Extract the (x, y) coordinate from the center of the cell holding the provided text.  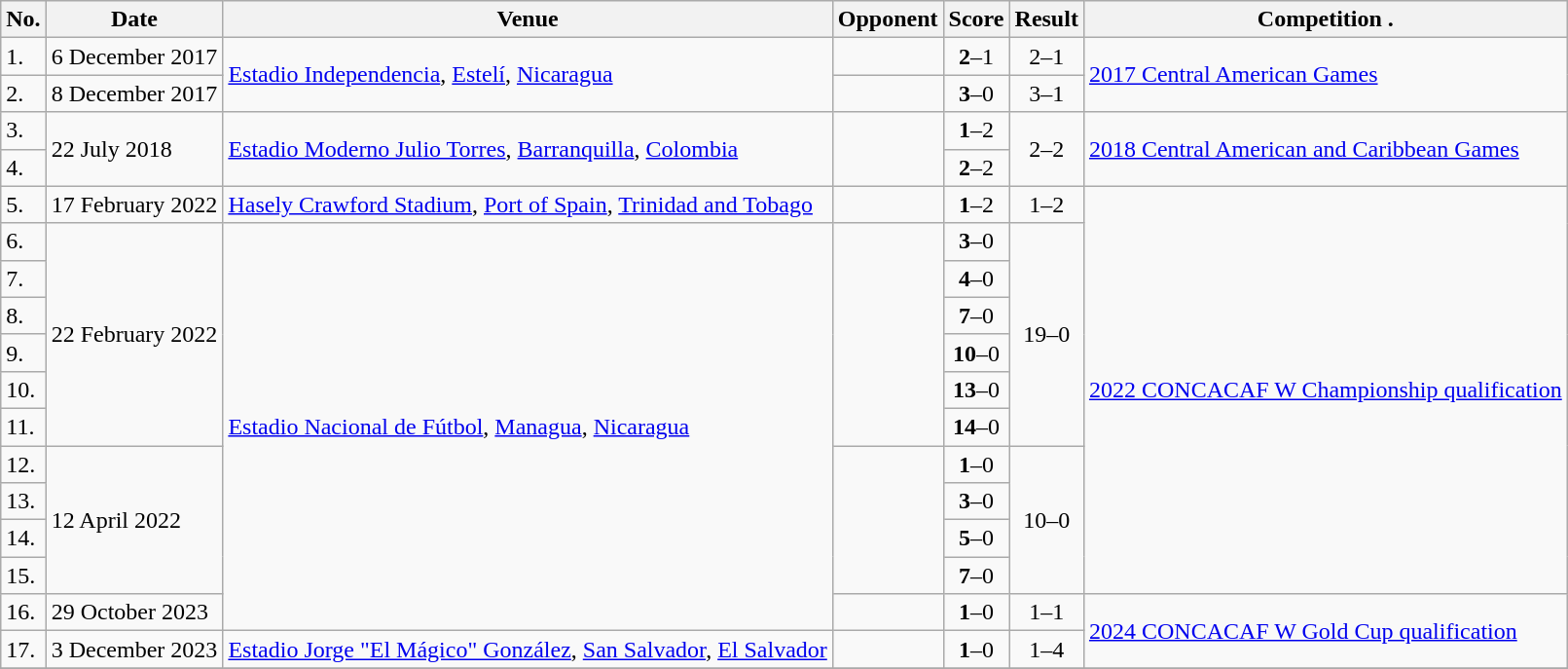
13. (23, 502)
Estadio Nacional de Fútbol, Managua, Nicaragua (528, 427)
10. (23, 390)
8. (23, 316)
2022 CONCACAF W Championship qualification (1326, 390)
Date (134, 19)
6 December 2017 (134, 56)
1. (23, 56)
29 October 2023 (134, 613)
7. (23, 279)
14–0 (976, 427)
2024 CONCACAF W Gold Cup qualification (1326, 631)
Opponent (888, 19)
Estadio Moderno Julio Torres, Barranquilla, Colombia (528, 149)
12. (23, 465)
12 April 2022 (134, 520)
Score (976, 19)
2018 Central American and Caribbean Games (1326, 149)
1–4 (1046, 650)
Venue (528, 19)
3 December 2023 (134, 650)
Estadio Jorge "El Mágico" González, San Salvador, El Salvador (528, 650)
Estadio Independencia, Estelí, Nicaragua (528, 75)
6. (23, 242)
14. (23, 539)
3–1 (1046, 93)
22 February 2022 (134, 334)
No. (23, 19)
Result (1046, 19)
22 July 2018 (134, 149)
17. (23, 650)
19–0 (1046, 334)
3. (23, 130)
13–0 (976, 390)
16. (23, 613)
2017 Central American Games (1326, 75)
5–0 (976, 539)
2. (23, 93)
17 February 2022 (134, 204)
4–0 (976, 279)
15. (23, 576)
8 December 2017 (134, 93)
9. (23, 353)
5. (23, 204)
4. (23, 167)
11. (23, 427)
1–1 (1046, 613)
Competition . (1326, 19)
Hasely Crawford Stadium, Port of Spain, Trinidad and Tobago (528, 204)
